Search for the cell housing the specified text and yield its (X, Y) center coordinate. 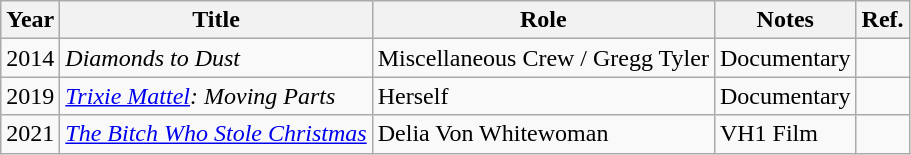
Miscellaneous Crew / Gregg Tyler (543, 58)
2019 (30, 96)
Trixie Mattel: Moving Parts (216, 96)
2021 (30, 134)
Notes (785, 20)
The Bitch Who Stole Christmas (216, 134)
Herself (543, 96)
Title (216, 20)
VH1 Film (785, 134)
Diamonds to Dust (216, 58)
Ref. (882, 20)
Role (543, 20)
Year (30, 20)
Delia Von Whitewoman (543, 134)
2014 (30, 58)
